Determine the (X, Y) coordinate at the center of the cell enclosing the given text.  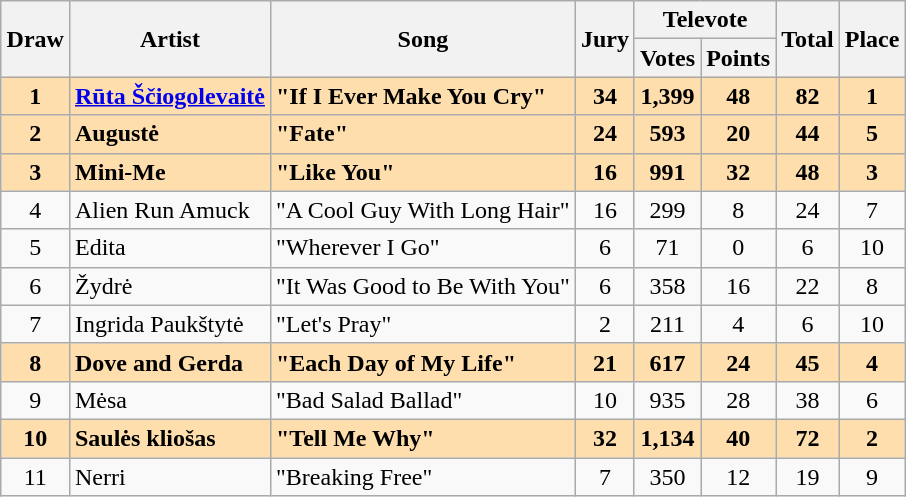
Jury (604, 39)
"Bad Salad Ballad" (422, 400)
21 (604, 362)
"Let's Pray" (422, 324)
Dove and Gerda (170, 362)
82 (808, 96)
22 (808, 286)
935 (667, 400)
"A Cool Guy With Long Hair" (422, 210)
1,134 (667, 438)
593 (667, 134)
211 (667, 324)
"Like You" (422, 172)
Saulės kliošas (170, 438)
72 (808, 438)
"Each Day of My Life" (422, 362)
11 (35, 477)
"Breaking Free" (422, 477)
Ingrida Paukštytė (170, 324)
"If I Ever Make You Cry" (422, 96)
Song (422, 39)
"It Was Good to Be With You" (422, 286)
20 (738, 134)
Artist (170, 39)
350 (667, 477)
19 (808, 477)
Nerri (170, 477)
617 (667, 362)
Edita (170, 248)
28 (738, 400)
Mini-Me (170, 172)
38 (808, 400)
"Tell Me Why" (422, 438)
Total (808, 39)
40 (738, 438)
71 (667, 248)
12 (738, 477)
45 (808, 362)
Alien Run Amuck (170, 210)
Place (872, 39)
Rūta Ščiogolevaitė (170, 96)
Votes (667, 58)
44 (808, 134)
Žydrė (170, 286)
34 (604, 96)
1,399 (667, 96)
0 (738, 248)
991 (667, 172)
"Fate" (422, 134)
358 (667, 286)
299 (667, 210)
Augustė (170, 134)
Mėsa (170, 400)
Draw (35, 39)
Points (738, 58)
Televote (704, 20)
"Wherever I Go" (422, 248)
